Search for the cell housing the specified text and yield its [X, Y] center coordinate. 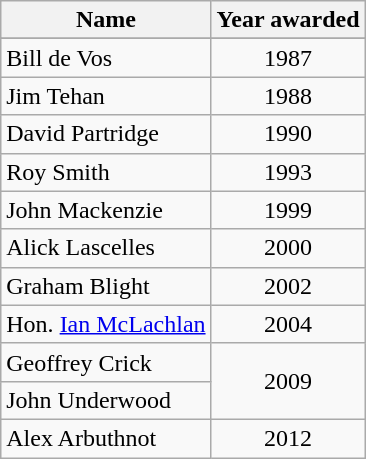
Geoffrey Crick [106, 362]
1993 [288, 172]
2002 [288, 286]
Hon. Ian McLachlan [106, 324]
1988 [288, 96]
1999 [288, 210]
Graham Blight [106, 286]
2009 [288, 381]
Alex Arbuthnot [106, 438]
2012 [288, 438]
John Underwood [106, 400]
Alick Lascelles [106, 248]
1990 [288, 134]
2000 [288, 248]
Jim Tehan [106, 96]
Name [106, 20]
1987 [288, 58]
Bill de Vos [106, 58]
Roy Smith [106, 172]
Year awarded [288, 20]
2004 [288, 324]
John Mackenzie [106, 210]
David Partridge [106, 134]
